From the cell containing the given text, extract its center point as [x, y] coordinate. 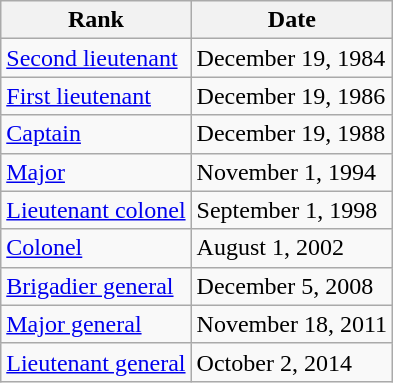
November 1, 1994 [292, 172]
November 18, 2011 [292, 324]
Major [96, 172]
December 19, 1986 [292, 96]
Second lieutenant [96, 58]
December 19, 1988 [292, 134]
Rank [96, 20]
December 5, 2008 [292, 286]
Captain [96, 134]
Lieutenant colonel [96, 210]
September 1, 1998 [292, 210]
August 1, 2002 [292, 248]
Major general [96, 324]
Lieutenant general [96, 362]
Brigadier general [96, 286]
Date [292, 20]
December 19, 1984 [292, 58]
Colonel [96, 248]
First lieutenant [96, 96]
October 2, 2014 [292, 362]
